Scan for the cell matching the given text and deliver its (X, Y) coordinate at center. 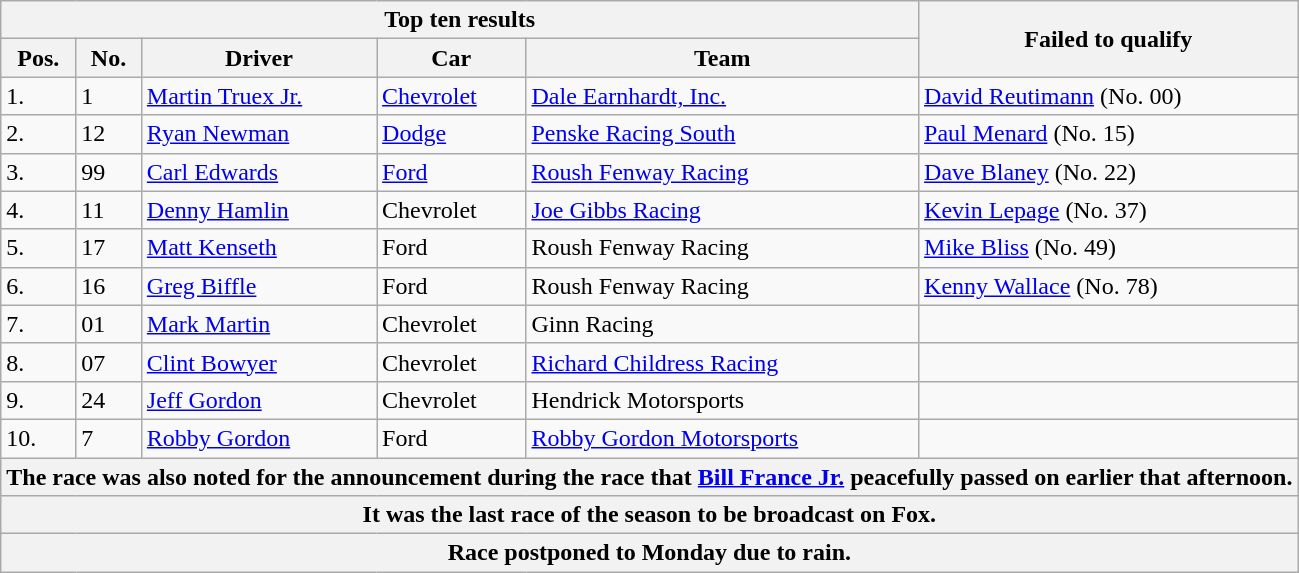
2. (38, 134)
Robby Gordon (258, 438)
1 (109, 96)
7 (109, 438)
Race postponed to Monday due to rain. (650, 553)
Ryan Newman (258, 134)
Dale Earnhardt, Inc. (722, 96)
Top ten results (460, 20)
10. (38, 438)
Martin Truex Jr. (258, 96)
Dodge (452, 134)
8. (38, 362)
4. (38, 210)
99 (109, 172)
Mike Bliss (No. 49) (1108, 248)
24 (109, 400)
Jeff Gordon (258, 400)
Mark Martin (258, 324)
Paul Menard (No. 15) (1108, 134)
David Reutimann (No. 00) (1108, 96)
12 (109, 134)
Clint Bowyer (258, 362)
Pos. (38, 58)
Richard Childress Racing (722, 362)
It was the last race of the season to be broadcast on Fox. (650, 515)
07 (109, 362)
Driver (258, 58)
1. (38, 96)
Team (722, 58)
17 (109, 248)
Failed to qualify (1108, 39)
Greg Biffle (258, 286)
Hendrick Motorsports (722, 400)
3. (38, 172)
No. (109, 58)
5. (38, 248)
9. (38, 400)
Carl Edwards (258, 172)
Matt Kenseth (258, 248)
Denny Hamlin (258, 210)
11 (109, 210)
01 (109, 324)
Robby Gordon Motorsports (722, 438)
Kenny Wallace (No. 78) (1108, 286)
Dave Blaney (No. 22) (1108, 172)
Car (452, 58)
Ginn Racing (722, 324)
Kevin Lepage (No. 37) (1108, 210)
Penske Racing South (722, 134)
16 (109, 286)
Joe Gibbs Racing (722, 210)
The race was also noted for the announcement during the race that Bill France Jr. peacefully passed on earlier that afternoon. (650, 477)
6. (38, 286)
7. (38, 324)
